Capture the cell that displays the provided text and extract its [x, y] central coordinate. 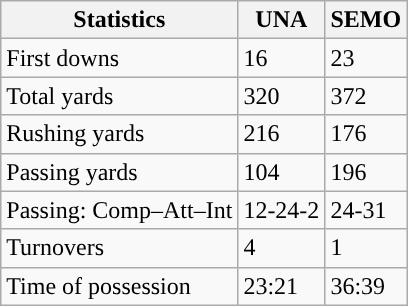
1 [366, 248]
Total yards [120, 96]
176 [366, 134]
23 [366, 58]
23:21 [282, 286]
16 [282, 58]
24-31 [366, 210]
Passing yards [120, 172]
Rushing yards [120, 134]
320 [282, 96]
196 [366, 172]
104 [282, 172]
SEMO [366, 20]
372 [366, 96]
Statistics [120, 20]
4 [282, 248]
Passing: Comp–Att–Int [120, 210]
UNA [282, 20]
Time of possession [120, 286]
Turnovers [120, 248]
First downs [120, 58]
36:39 [366, 286]
216 [282, 134]
12-24-2 [282, 210]
